Detect which cell encompasses the target text, then output its [X, Y] center coordinate. 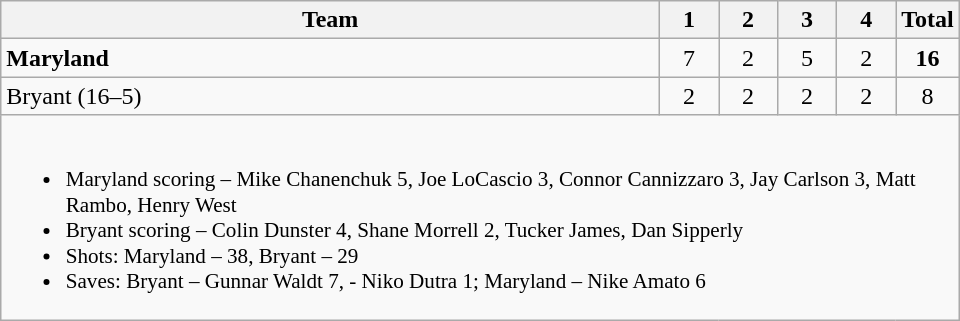
Total [928, 20]
Team [330, 20]
16 [928, 58]
3 [808, 20]
7 [688, 58]
4 [866, 20]
1 [688, 20]
Bryant (16–5) [330, 96]
Maryland [330, 58]
8 [928, 96]
5 [808, 58]
